Provide the (x, y) coordinate of the cell's center where the given text is located.  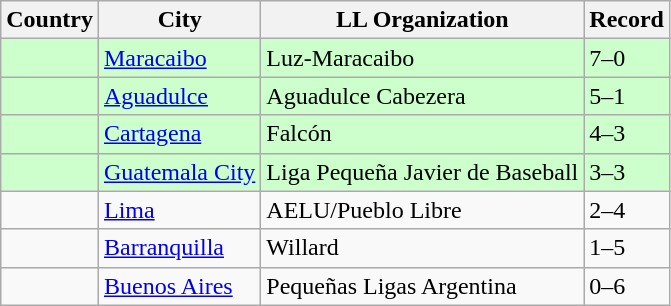
Buenos Aires (179, 286)
Aguadulce Cabezera (422, 96)
Liga Pequeña Javier de Baseball (422, 172)
5–1 (627, 96)
LL Organization (422, 20)
2–4 (627, 210)
City (179, 20)
Willard (422, 248)
Lima (179, 210)
3–3 (627, 172)
4–3 (627, 134)
Aguadulce (179, 96)
Guatemala City (179, 172)
Maracaibo (179, 58)
AELU/Pueblo Libre (422, 210)
Falcón (422, 134)
Cartagena (179, 134)
Pequeñas Ligas Argentina (422, 286)
7–0 (627, 58)
Luz-Maracaibo (422, 58)
Record (627, 20)
Barranquilla (179, 248)
1–5 (627, 248)
Country (50, 20)
0–6 (627, 286)
